Scan for the cell matching the given text and deliver its (x, y) coordinate at center. 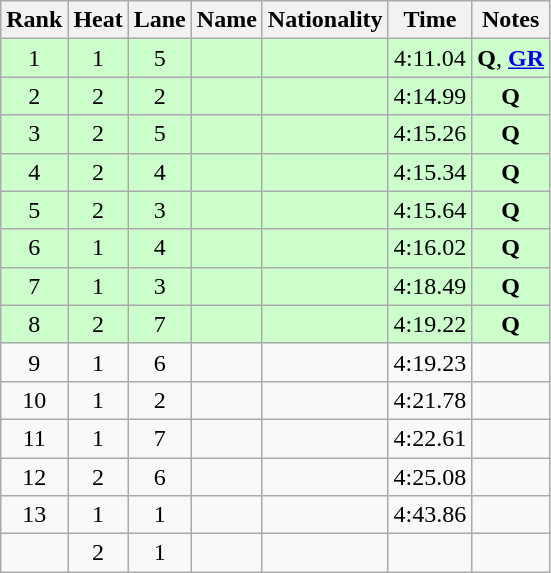
4:15.26 (430, 134)
9 (34, 362)
4:11.04 (430, 58)
11 (34, 438)
13 (34, 515)
Notes (511, 20)
4:15.34 (430, 172)
12 (34, 477)
Time (430, 20)
10 (34, 400)
Heat (98, 20)
4:16.02 (430, 248)
4:21.78 (430, 400)
Name (226, 20)
Q, GR (511, 58)
8 (34, 324)
4:19.23 (430, 362)
Nationality (325, 20)
Lane (160, 20)
Rank (34, 20)
4:19.22 (430, 324)
4:43.86 (430, 515)
4:15.64 (430, 210)
4:18.49 (430, 286)
4:14.99 (430, 96)
4:25.08 (430, 477)
4:22.61 (430, 438)
